Output the (x, y) coordinate of the center of the cell containing the given text.  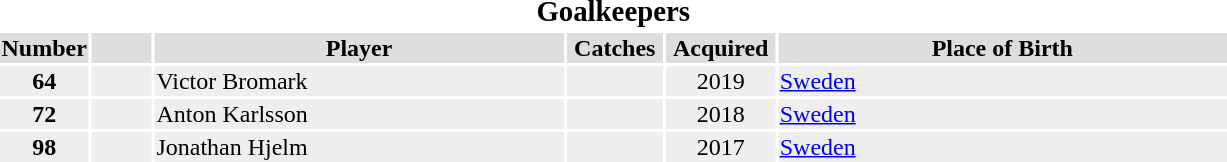
Jonathan Hjelm (359, 147)
2018 (720, 114)
64 (44, 81)
Number (44, 48)
Anton Karlsson (359, 114)
2019 (720, 81)
2017 (720, 147)
Acquired (720, 48)
Place of Birth (1002, 48)
98 (44, 147)
Victor Bromark (359, 81)
Player (359, 48)
Catches (614, 48)
72 (44, 114)
